Pinpoint the cell where the given text exists, returning its [x, y] midpoint coordinate. 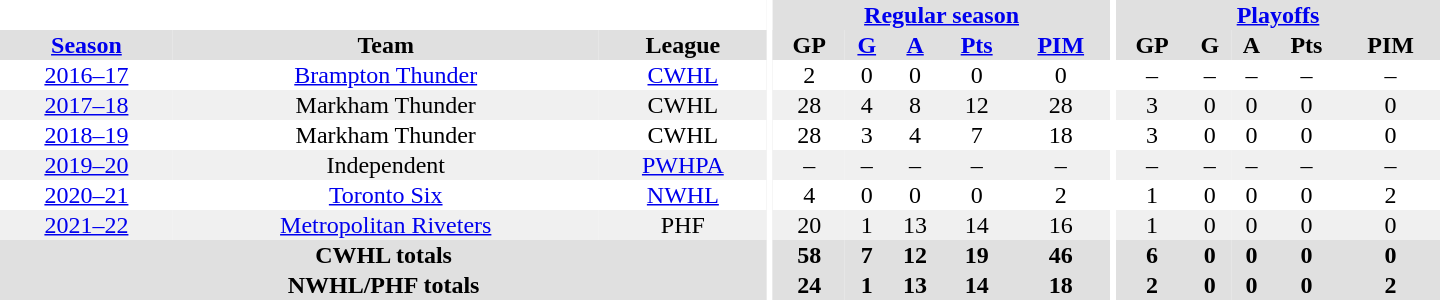
6 [1152, 255]
2021–22 [86, 225]
2017–18 [86, 105]
Toronto Six [386, 195]
League [684, 45]
24 [809, 285]
Team [386, 45]
19 [977, 255]
Metropolitan Riveters [386, 225]
NWHL [684, 195]
Regular season [942, 15]
Brampton Thunder [386, 75]
Independent [386, 165]
16 [1060, 225]
PHF [684, 225]
2020–21 [86, 195]
20 [809, 225]
58 [809, 255]
2018–19 [86, 135]
CWHL totals [384, 255]
Season [86, 45]
2016–17 [86, 75]
PWHPA [684, 165]
8 [915, 105]
Playoffs [1278, 15]
46 [1060, 255]
NWHL/PHF totals [384, 285]
2019–20 [86, 165]
